Detect which cell encompasses the target text, then output its (x, y) center coordinate. 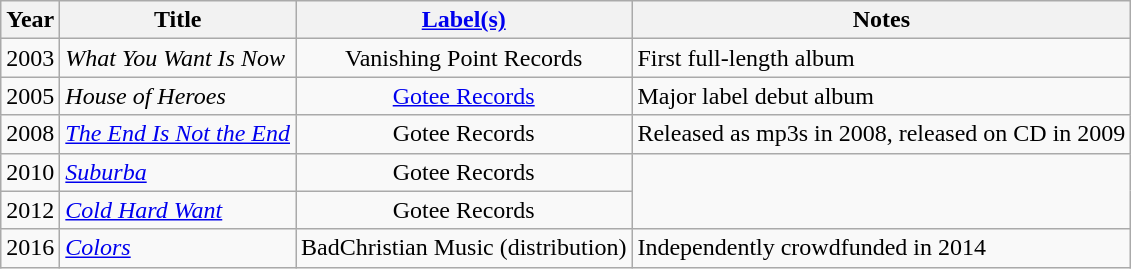
Title (178, 20)
Cold Hard Want (178, 210)
Colors (178, 248)
Major label debut album (882, 96)
First full-length album (882, 58)
2010 (30, 172)
BadChristian Music (distribution) (464, 248)
2012 (30, 210)
2016 (30, 248)
2008 (30, 134)
Label(s) (464, 20)
2005 (30, 96)
Notes (882, 20)
The End Is Not the End (178, 134)
Independently crowdfunded in 2014 (882, 248)
House of Heroes (178, 96)
Vanishing Point Records (464, 58)
Released as mp3s in 2008, released on CD in 2009 (882, 134)
2003 (30, 58)
What You Want Is Now (178, 58)
Year (30, 20)
Suburba (178, 172)
